Locate the cell with the specified text and output its (x, y) center coordinate. 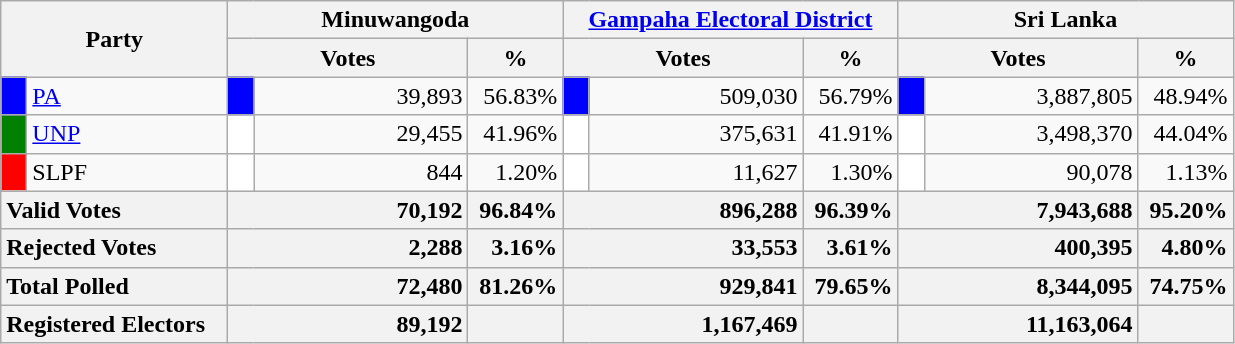
1.30% (850, 172)
896,288 (683, 210)
48.94% (1186, 96)
Registered Electors (114, 324)
3.61% (850, 248)
509,030 (696, 96)
400,395 (1018, 248)
UNP (128, 134)
41.91% (850, 134)
375,631 (696, 134)
11,627 (696, 172)
4.80% (1186, 248)
70,192 (348, 210)
PA (128, 96)
Minuwangoda (396, 20)
929,841 (683, 286)
3,887,805 (1031, 96)
74.75% (1186, 286)
81.26% (516, 286)
41.96% (516, 134)
56.79% (850, 96)
1.13% (1186, 172)
33,553 (683, 248)
Total Polled (114, 286)
Rejected Votes (114, 248)
29,455 (361, 134)
SLPF (128, 172)
Party (114, 39)
79.65% (850, 286)
1,167,469 (683, 324)
95.20% (1186, 210)
2,288 (348, 248)
39,893 (361, 96)
7,943,688 (1018, 210)
44.04% (1186, 134)
89,192 (348, 324)
72,480 (348, 286)
3.16% (516, 248)
Sri Lanka (1066, 20)
90,078 (1031, 172)
3,498,370 (1031, 134)
11,163,064 (1018, 324)
1.20% (516, 172)
96.39% (850, 210)
844 (361, 172)
96.84% (516, 210)
Valid Votes (114, 210)
Gampaha Electoral District (730, 20)
56.83% (516, 96)
8,344,095 (1018, 286)
